For the text-containing cell, return its midpoint in [x, y] coordinate format. 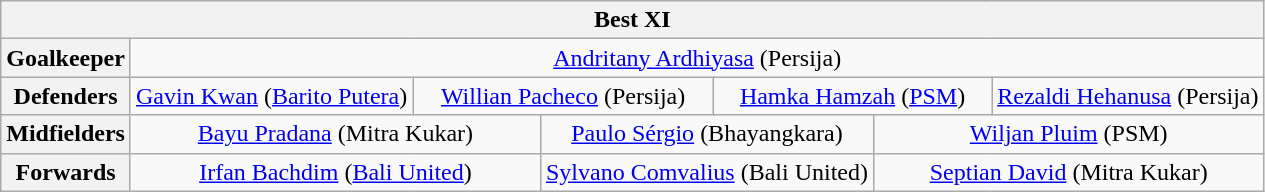
Paulo Sérgio (Bhayangkara) [706, 134]
Rezaldi Hehanusa (Persija) [1128, 96]
Septian David (Mitra Kukar) [1068, 172]
Wiljan Pluim (PSM) [1068, 134]
Defenders [66, 96]
Bayu Pradana (Mitra Kukar) [335, 134]
Hamka Hamzah (PSM) [852, 96]
Best XI [632, 20]
Andritany Ardhiyasa (Persija) [697, 58]
Midfielders [66, 134]
Willian Pacheco (Persija) [564, 96]
Gavin Kwan (Barito Putera) [271, 96]
Forwards [66, 172]
Irfan Bachdim (Bali United) [335, 172]
Sylvano Comvalius (Bali United) [706, 172]
Goalkeeper [66, 58]
